Pinpoint the cell where the given text exists, returning its [x, y] midpoint coordinate. 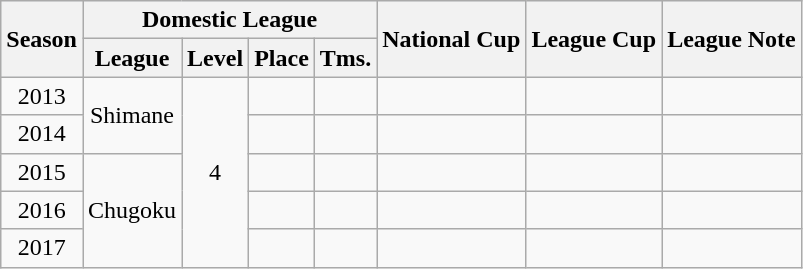
2016 [42, 210]
Season [42, 39]
Shimane [132, 115]
2013 [42, 96]
National Cup [452, 39]
2014 [42, 134]
Tms. [345, 58]
Level [216, 58]
League Cup [594, 39]
2017 [42, 248]
4 [216, 172]
2015 [42, 172]
Chugoku [132, 210]
Domestic League [229, 20]
League [132, 58]
Place [282, 58]
League Note [732, 39]
